For the text-containing cell, return its midpoint in [x, y] coordinate format. 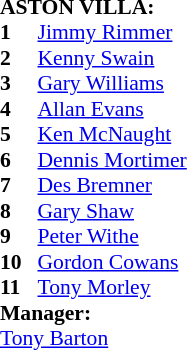
5 [19, 135]
Des Bremner [112, 185]
Tony Morley [112, 287]
Jimmy Rimmer [112, 33]
Gary Shaw [112, 211]
Kenny Swain [112, 58]
Manager: [94, 313]
11 [19, 287]
4 [19, 109]
Gary Williams [112, 83]
Ken McNaught [112, 135]
9 [19, 237]
Peter Withe [112, 237]
6 [19, 160]
Gordon Cowans [112, 262]
7 [19, 185]
1 [19, 33]
Allan Evans [112, 109]
8 [19, 211]
2 [19, 58]
Dennis Mortimer [112, 160]
10 [19, 262]
3 [19, 83]
